Extract the [x, y] coordinate from the center of the cell holding the provided text.  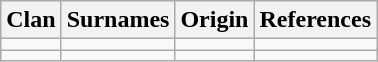
Clan [31, 20]
Origin [214, 20]
References [316, 20]
Surnames [118, 20]
